Provide the [X, Y] coordinate of the cell's center where the given text is located.  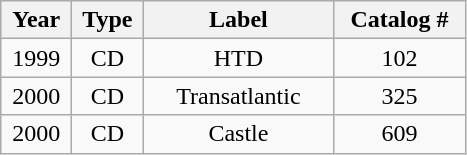
Transatlantic [238, 96]
609 [400, 134]
1999 [36, 58]
102 [400, 58]
Label [238, 20]
HTD [238, 58]
325 [400, 96]
Catalog # [400, 20]
Castle [238, 134]
Type [108, 20]
Year [36, 20]
